For the text-containing cell, return its midpoint in (X, Y) coordinate format. 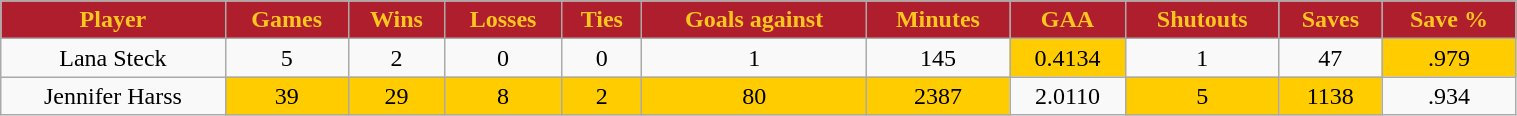
Save % (1449, 20)
.934 (1449, 96)
Losses (504, 20)
Ties (602, 20)
Saves (1330, 20)
29 (396, 96)
145 (938, 58)
1138 (1330, 96)
8 (504, 96)
47 (1330, 58)
Wins (396, 20)
2387 (938, 96)
Lana Steck (113, 58)
0.4134 (1068, 58)
Jennifer Harss (113, 96)
Goals against (754, 20)
39 (286, 96)
Games (286, 20)
.979 (1449, 58)
80 (754, 96)
2.0110 (1068, 96)
Minutes (938, 20)
GAA (1068, 20)
Shutouts (1202, 20)
Player (113, 20)
